From the cell containing the given text, extract its center point as (x, y) coordinate. 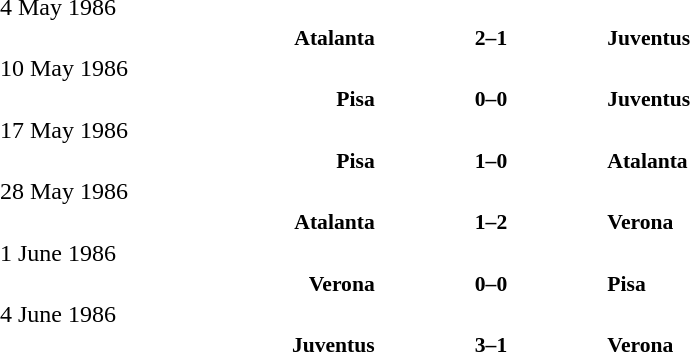
1–2 (492, 222)
2–1 (492, 38)
1–0 (492, 160)
